Capture the cell that displays the provided text and extract its (x, y) central coordinate. 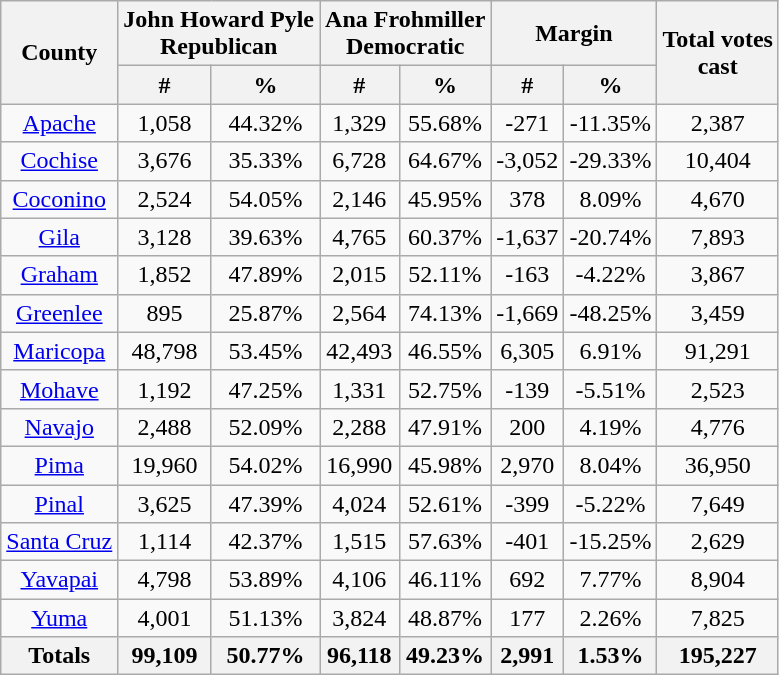
4,024 (360, 503)
John Howard PyleRepublican (219, 34)
Total votescast (718, 52)
County (60, 52)
1.53% (610, 656)
4,798 (165, 580)
2,524 (165, 199)
378 (528, 199)
2,970 (528, 465)
10,404 (718, 161)
2,387 (718, 123)
Yavapai (60, 580)
47.89% (265, 275)
6.91% (610, 351)
4,765 (360, 237)
35.33% (265, 161)
Pima (60, 465)
64.67% (445, 161)
19,960 (165, 465)
1,058 (165, 123)
Graham (60, 275)
3,867 (718, 275)
4,106 (360, 580)
Greenlee (60, 313)
4,001 (165, 618)
48,798 (165, 351)
3,824 (360, 618)
-401 (528, 542)
3,459 (718, 313)
1,852 (165, 275)
Ana FrohmillerDemocratic (406, 34)
Apache (60, 123)
51.13% (265, 618)
42.37% (265, 542)
46.55% (445, 351)
-271 (528, 123)
2,488 (165, 427)
60.37% (445, 237)
2,146 (360, 199)
39.63% (265, 237)
2,629 (718, 542)
2.26% (610, 618)
177 (528, 618)
6,728 (360, 161)
692 (528, 580)
54.05% (265, 199)
-4.22% (610, 275)
2,288 (360, 427)
-1,637 (528, 237)
52.61% (445, 503)
25.87% (265, 313)
-15.25% (610, 542)
195,227 (718, 656)
-139 (528, 389)
4,776 (718, 427)
44.32% (265, 123)
96,118 (360, 656)
Pinal (60, 503)
52.11% (445, 275)
99,109 (165, 656)
-5.22% (610, 503)
-48.25% (610, 313)
1,192 (165, 389)
47.91% (445, 427)
55.68% (445, 123)
49.23% (445, 656)
47.25% (265, 389)
74.13% (445, 313)
48.87% (445, 618)
46.11% (445, 580)
1,515 (360, 542)
Santa Cruz (60, 542)
-29.33% (610, 161)
7,825 (718, 618)
42,493 (360, 351)
52.75% (445, 389)
6,305 (528, 351)
Maricopa (60, 351)
-399 (528, 503)
2,564 (360, 313)
57.63% (445, 542)
45.95% (445, 199)
53.45% (265, 351)
-163 (528, 275)
8.09% (610, 199)
7.77% (610, 580)
2,523 (718, 389)
4.19% (610, 427)
1,331 (360, 389)
52.09% (265, 427)
4,670 (718, 199)
53.89% (265, 580)
36,950 (718, 465)
-20.74% (610, 237)
8,904 (718, 580)
2,015 (360, 275)
47.39% (265, 503)
3,128 (165, 237)
3,625 (165, 503)
Margin (574, 34)
91,291 (718, 351)
200 (528, 427)
7,649 (718, 503)
-1,669 (528, 313)
895 (165, 313)
Navajo (60, 427)
7,893 (718, 237)
2,991 (528, 656)
1,114 (165, 542)
Totals (60, 656)
Gila (60, 237)
Yuma (60, 618)
8.04% (610, 465)
Mohave (60, 389)
Cochise (60, 161)
54.02% (265, 465)
-3,052 (528, 161)
50.77% (265, 656)
-5.51% (610, 389)
Coconino (60, 199)
16,990 (360, 465)
45.98% (445, 465)
-11.35% (610, 123)
3,676 (165, 161)
1,329 (360, 123)
